Return the [x, y] coordinate for the center point of the cell that contains the specified text.  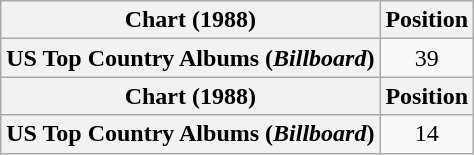
39 [427, 58]
14 [427, 134]
